Extract the [X, Y] coordinate from the center of the cell holding the provided text.  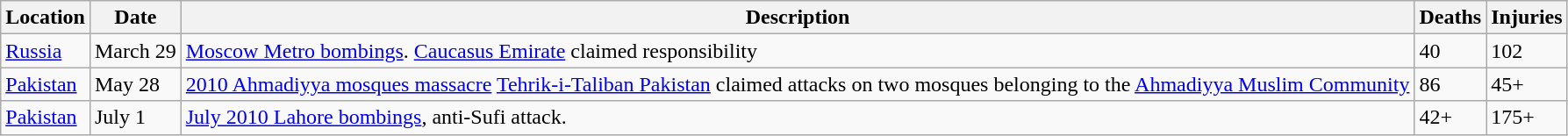
Location [46, 18]
Russia [46, 51]
Deaths [1450, 18]
45+ [1527, 84]
May 28 [135, 84]
July 2010 Lahore bombings, anti-Sufi attack. [798, 118]
July 1 [135, 118]
175+ [1527, 118]
Injuries [1527, 18]
86 [1450, 84]
40 [1450, 51]
2010 Ahmadiyya mosques massacre Tehrik-i-Taliban Pakistan claimed attacks on two mosques belonging to the Ahmadiyya Muslim Community [798, 84]
102 [1527, 51]
42+ [1450, 118]
Moscow Metro bombings. Caucasus Emirate claimed responsibility [798, 51]
March 29 [135, 51]
Date [135, 18]
Description [798, 18]
